Determine the (X, Y) coordinate at the center of the cell enclosing the given text.  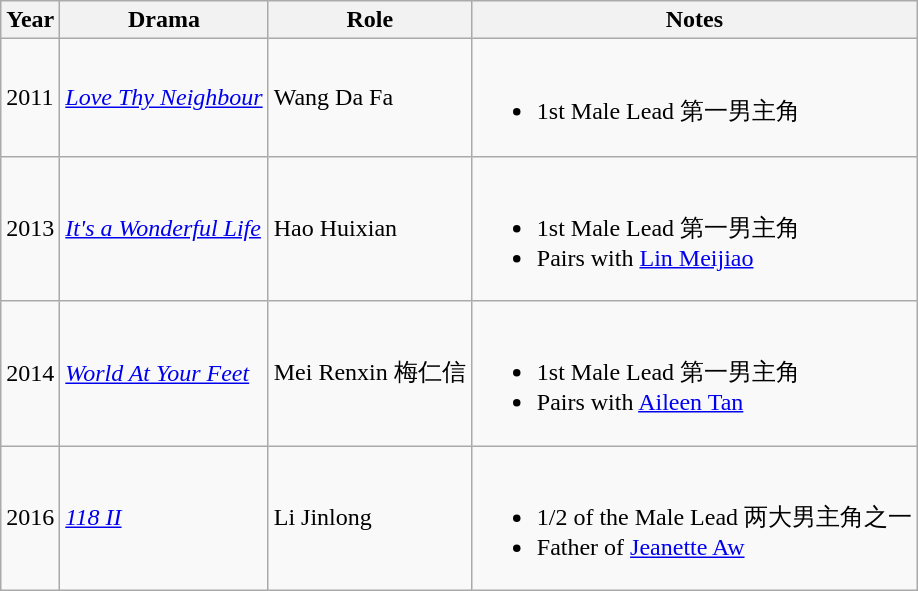
118 II (164, 518)
Li Jinlong (370, 518)
Hao Huixian (370, 228)
2014 (30, 374)
Love Thy Neighbour (164, 98)
1st Male Lead 第一男主角 (694, 98)
1/2 of the Male Lead 两大男主角之一Father of Jeanette Aw (694, 518)
2016 (30, 518)
1st Male Lead 第一男主角Pairs with Aileen Tan (694, 374)
Role (370, 20)
Year (30, 20)
2011 (30, 98)
World At Your Feet (164, 374)
2013 (30, 228)
Wang Da Fa (370, 98)
Notes (694, 20)
Mei Renxin 梅仁信 (370, 374)
1st Male Lead 第一男主角Pairs with Lin Meijiao (694, 228)
Drama (164, 20)
It's a Wonderful Life (164, 228)
